Provide the [X, Y] coordinate of the cell's center where the given text is located.  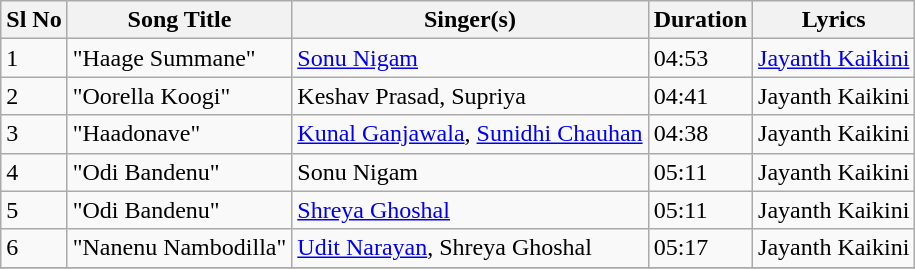
4 [34, 172]
Sl No [34, 20]
6 [34, 248]
04:41 [700, 96]
"Haadonave" [180, 134]
Song Title [180, 20]
Lyrics [834, 20]
04:38 [700, 134]
Udit Narayan, Shreya Ghoshal [470, 248]
05:17 [700, 248]
"Nanenu Nambodilla" [180, 248]
04:53 [700, 58]
5 [34, 210]
Singer(s) [470, 20]
2 [34, 96]
3 [34, 134]
"Haage Summane" [180, 58]
Shreya Ghoshal [470, 210]
1 [34, 58]
Duration [700, 20]
Kunal Ganjawala, Sunidhi Chauhan [470, 134]
Keshav Prasad, Supriya [470, 96]
"Oorella Koogi" [180, 96]
